Scan for the cell matching the given text and deliver its [x, y] coordinate at center. 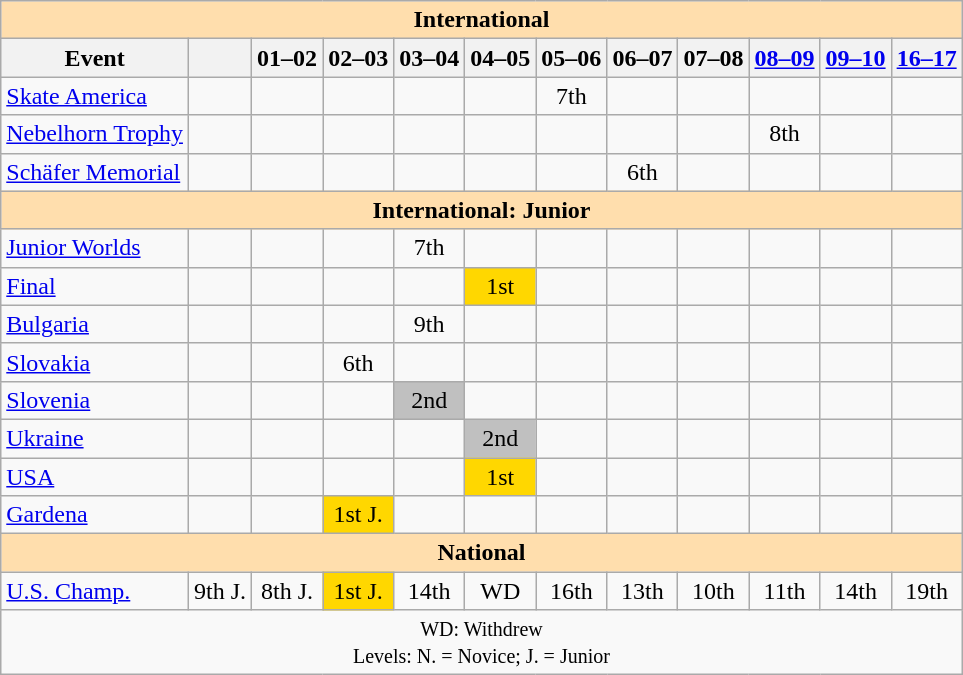
09–10 [856, 58]
8th [784, 134]
04–05 [500, 58]
19th [926, 591]
13th [642, 591]
Slovenia [95, 400]
International [482, 20]
Final [95, 286]
Bulgaria [95, 324]
05–06 [572, 58]
U.S. Champ. [95, 591]
Nebelhorn Trophy [95, 134]
10th [714, 591]
08–09 [784, 58]
International: Junior [482, 210]
Ukraine [95, 438]
Slovakia [95, 362]
Junior Worlds [95, 248]
01–02 [288, 58]
National [482, 553]
11th [784, 591]
16th [572, 591]
16–17 [926, 58]
8th J. [288, 591]
06–07 [642, 58]
9th J. [220, 591]
07–08 [714, 58]
WD: Withdrew Levels: N. = Novice; J. = Junior [482, 642]
9th [430, 324]
Event [95, 58]
USA [95, 477]
02–03 [358, 58]
Schäfer Memorial [95, 172]
Gardena [95, 515]
Skate America [95, 96]
03–04 [430, 58]
WD [500, 591]
